Return the (x, y) coordinate for the center point of the cell that contains the specified text.  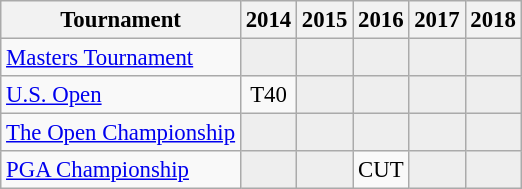
2016 (381, 20)
2017 (437, 20)
CUT (381, 170)
T40 (268, 95)
2015 (325, 20)
PGA Championship (121, 170)
2018 (493, 20)
Masters Tournament (121, 58)
Tournament (121, 20)
2014 (268, 20)
U.S. Open (121, 95)
The Open Championship (121, 133)
